Return [x, y] of the center of cell containing provided text 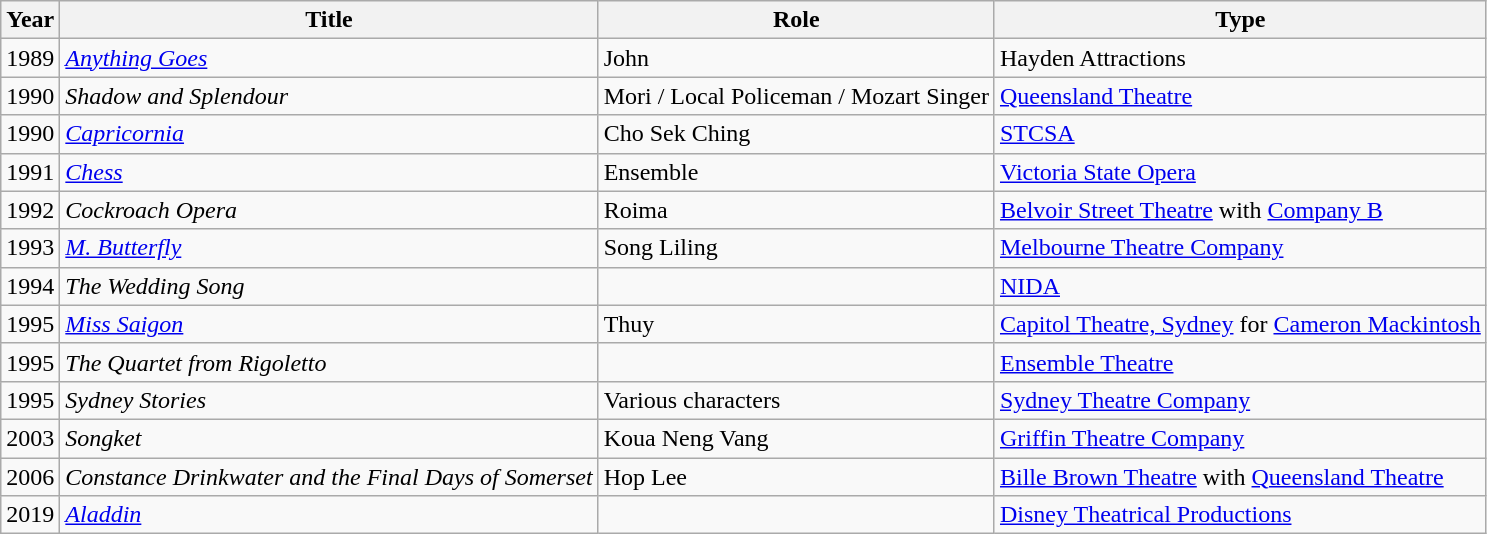
The Quartet from Rigoletto [329, 362]
Thuy [796, 324]
2019 [30, 515]
Koua Neng Vang [796, 438]
Capitol Theatre, Sydney for Cameron Mackintosh [1240, 324]
Roima [796, 210]
Ensemble Theatre [1240, 362]
Role [796, 20]
Hop Lee [796, 477]
2006 [30, 477]
M. Butterfly [329, 248]
Queensland Theatre [1240, 96]
Anything Goes [329, 58]
Bille Brown Theatre with Queensland Theatre [1240, 477]
1993 [30, 248]
NIDA [1240, 286]
Disney Theatrical Productions [1240, 515]
Constance Drinkwater and the Final Days of Somerset [329, 477]
Shadow and Splendour [329, 96]
Hayden Attractions [1240, 58]
Song Liling [796, 248]
STCSA [1240, 134]
Sydney Theatre Company [1240, 400]
1989 [30, 58]
Cho Sek Ching [796, 134]
Type [1240, 20]
Belvoir Street Theatre with Company B [1240, 210]
Title [329, 20]
1994 [30, 286]
Capricornia [329, 134]
Various characters [796, 400]
1991 [30, 172]
Aladdin [329, 515]
John [796, 58]
Chess [329, 172]
Year [30, 20]
Songket [329, 438]
Victoria State Opera [1240, 172]
Sydney Stories [329, 400]
Mori / Local Policeman / Mozart Singer [796, 96]
Melbourne Theatre Company [1240, 248]
Griffin Theatre Company [1240, 438]
1992 [30, 210]
2003 [30, 438]
The Wedding Song [329, 286]
Miss Saigon [329, 324]
Ensemble [796, 172]
Cockroach Opera [329, 210]
